Pinpoint the cell where the given text exists, returning its (x, y) midpoint coordinate. 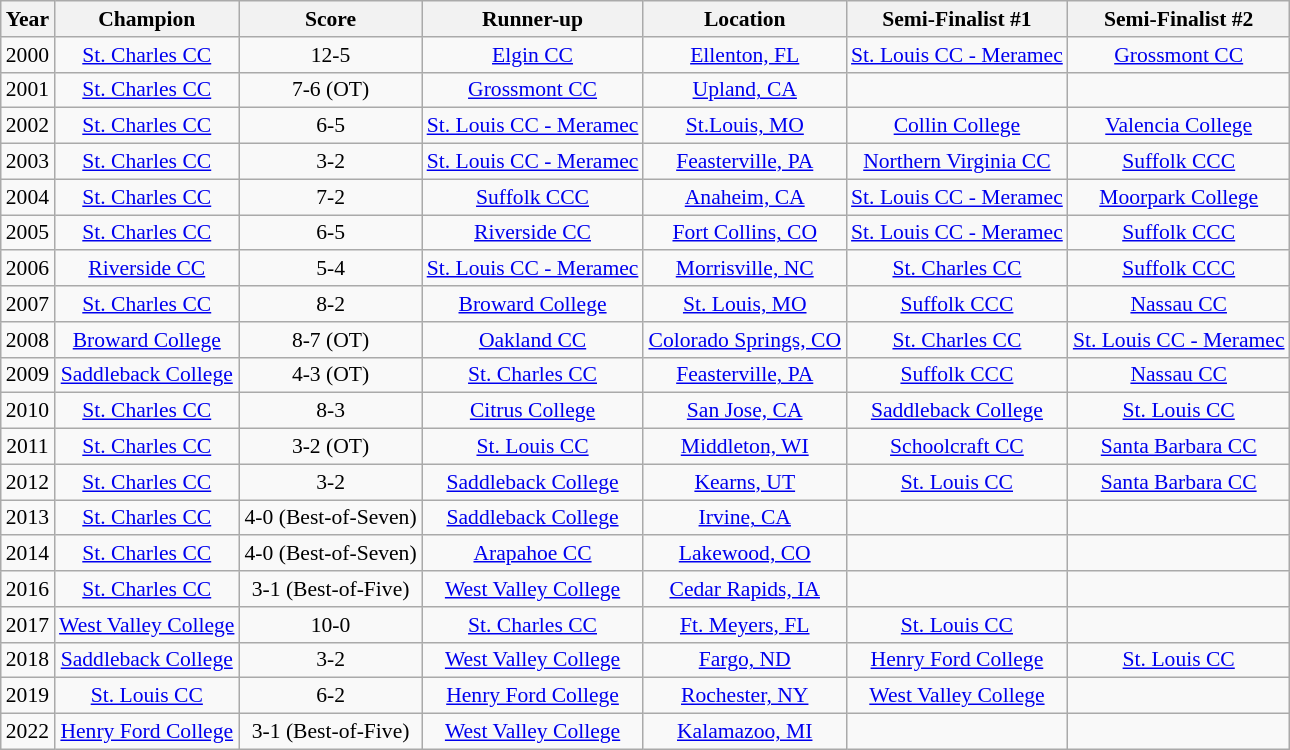
8-7 (OT) (330, 340)
8-2 (330, 304)
2014 (28, 554)
Citrus College (533, 411)
8-3 (330, 411)
2003 (28, 162)
Moorpark College (1179, 197)
10-0 (330, 625)
Valencia College (1179, 126)
Colorado Springs, CO (744, 340)
5-4 (330, 269)
2011 (28, 447)
Kalamazoo, MI (744, 732)
Morrisville, NC (744, 269)
Collin College (957, 126)
2000 (28, 55)
Lakewood, CO (744, 554)
Year (28, 19)
2008 (28, 340)
Irvine, CA (744, 518)
Middleton, WI (744, 447)
Fort Collins, CO (744, 233)
2007 (28, 304)
3-2 (OT) (330, 447)
Ft. Meyers, FL (744, 625)
Northern Virginia CC (957, 162)
Location (744, 19)
2004 (28, 197)
Cedar Rapids, IA (744, 589)
2013 (28, 518)
Oakland CC (533, 340)
Rochester, NY (744, 696)
Score (330, 19)
St. Louis, MO (744, 304)
2001 (28, 90)
2017 (28, 625)
Champion (146, 19)
2010 (28, 411)
St.Louis, MO (744, 126)
2022 (28, 732)
Semi-Finalist #1 (957, 19)
Runner-up (533, 19)
Ellenton, FL (744, 55)
2012 (28, 482)
Upland, CA (744, 90)
Kearns, UT (744, 482)
6-2 (330, 696)
2009 (28, 375)
12-5 (330, 55)
4-3 (OT) (330, 375)
2005 (28, 233)
Arapahoe CC (533, 554)
Schoolcraft CC (957, 447)
2019 (28, 696)
Anaheim, CA (744, 197)
2002 (28, 126)
7-6 (OT) (330, 90)
2016 (28, 589)
Semi-Finalist #2 (1179, 19)
7-2 (330, 197)
2006 (28, 269)
Fargo, ND (744, 660)
San Jose, CA (744, 411)
Elgin CC (533, 55)
2018 (28, 660)
